Find where the given text appears and provide that cell's center as (x, y) coordinate. 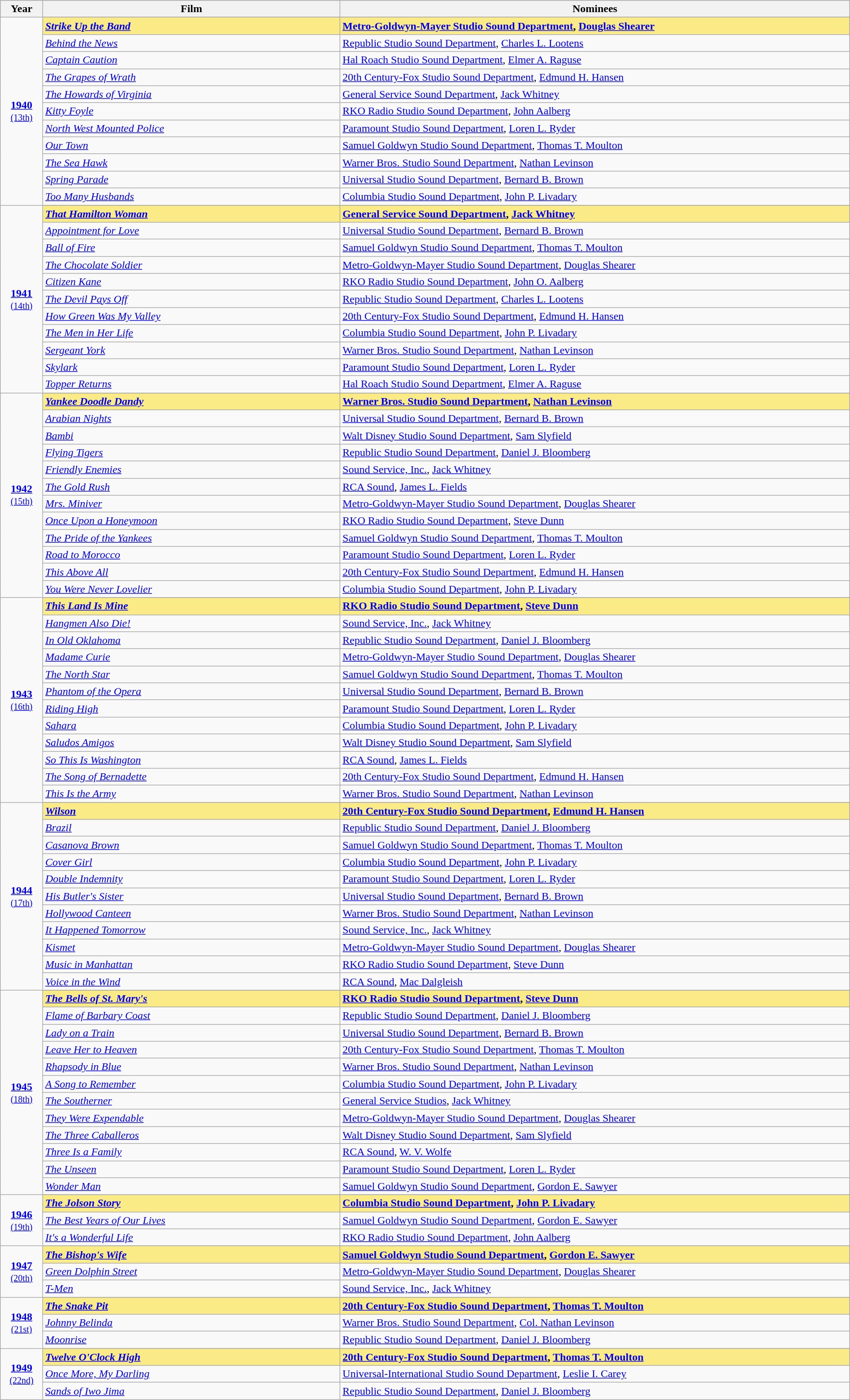
Flame of Barbary Coast (191, 1015)
The Men in Her Life (191, 333)
1944(17th) (22, 897)
Johnny Belinda (191, 1323)
The Southerner (191, 1101)
It's a Wonderful Life (191, 1237)
The Howards of Virginia (191, 94)
This Land Is Mine (191, 606)
The Gold Rush (191, 486)
The Bishop's Wife (191, 1254)
Behind the News (191, 43)
Saludos Amigos (191, 742)
His Butler's Sister (191, 896)
The Best Years of Our Lives (191, 1220)
Twelve O'Clock High (191, 1357)
A Song to Remember (191, 1084)
Sergeant York (191, 350)
1943(16th) (22, 700)
Once Upon a Honeymoon (191, 521)
Our Town (191, 145)
Riding High (191, 708)
Green Dolphin Street (191, 1271)
1948(21st) (22, 1323)
Year (22, 9)
So This Is Washington (191, 760)
Spring Parade (191, 179)
1945(18th) (22, 1092)
Flying Tigers (191, 452)
1946(19th) (22, 1220)
The Grapes of Wrath (191, 77)
Double Indemnity (191, 879)
The Pride of the Yankees (191, 538)
RCA Sound, W. V. Wolfe (595, 1152)
Music in Manhattan (191, 964)
Kismet (191, 947)
Appointment for Love (191, 231)
Hangmen Also Die! (191, 623)
Wonder Man (191, 1186)
T-Men (191, 1288)
In Old Oklahoma (191, 640)
RCA Sound, Mac Dalgleish (595, 981)
Captain Caution (191, 60)
Leave Her to Heaven (191, 1050)
RKO Radio Studio Sound Department, John O. Aalberg (595, 282)
The Devil Pays Off (191, 299)
Ball of Fire (191, 248)
Sands of Iwo Jima (191, 1391)
The Song of Bernadette (191, 777)
This Is the Army (191, 794)
Brazil (191, 828)
Nominees (595, 9)
Too Many Husbands (191, 196)
Kitty Foyle (191, 111)
The Snake Pit (191, 1306)
North West Mounted Police (191, 128)
Once More, My Darling (191, 1374)
The Unseen (191, 1169)
They Were Expendable (191, 1118)
Skylark (191, 367)
Film (191, 9)
Voice in the Wind (191, 981)
General Service Studios, Jack Whitney (595, 1101)
You Were Never Lovelier (191, 589)
1947(20th) (22, 1271)
Three Is a Family (191, 1152)
1949(22nd) (22, 1374)
Arabian Nights (191, 418)
This Above All (191, 572)
Topper Returns (191, 384)
Phantom of the Opera (191, 691)
Citizen Kane (191, 282)
Moonrise (191, 1340)
Road to Morocco (191, 555)
1940(13th) (22, 111)
The Chocolate Soldier (191, 265)
Mrs. Miniver (191, 504)
Madame Curie (191, 657)
Cover Girl (191, 862)
How Green Was My Valley (191, 316)
Yankee Doodle Dandy (191, 401)
Warner Bros. Studio Sound Department, Col. Nathan Levinson (595, 1323)
That Hamilton Woman (191, 214)
Wilson (191, 811)
Strike Up the Band (191, 26)
1942(15th) (22, 495)
The Jolson Story (191, 1203)
It Happened Tomorrow (191, 930)
Bambi (191, 435)
The North Star (191, 674)
Casanova Brown (191, 845)
Universal-International Studio Sound Department, Leslie I. Carey (595, 1374)
Sahara (191, 725)
The Bells of St. Mary's (191, 998)
Friendly Enemies (191, 469)
Hollywood Canteen (191, 913)
The Sea Hawk (191, 162)
The Three Caballeros (191, 1135)
Lady on a Train (191, 1032)
1941(14th) (22, 299)
Rhapsody in Blue (191, 1067)
